Extract the (x, y) coordinate from the center of the cell holding the provided text.  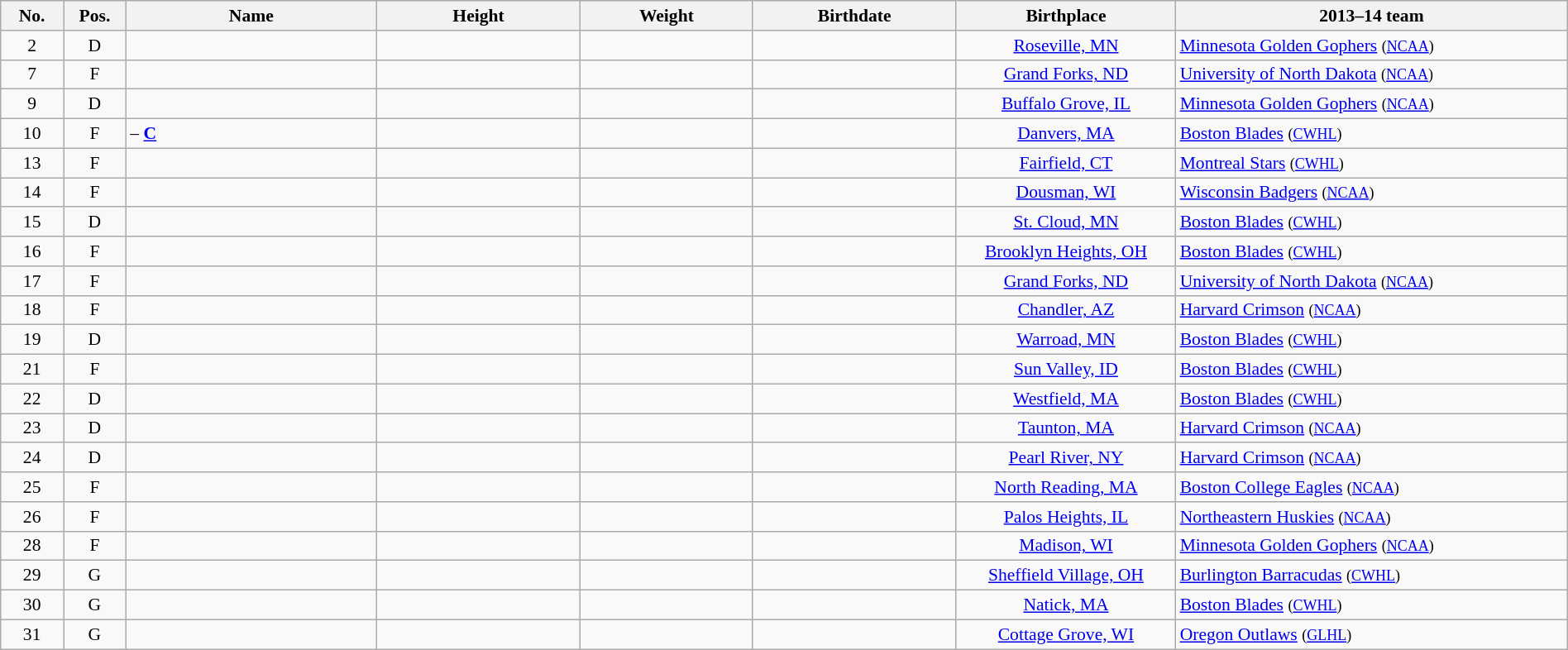
23 (32, 428)
North Reading, MA (1065, 487)
Madison, WI (1065, 546)
Chandler, AZ (1065, 310)
Palos Heights, IL (1065, 517)
Taunton, MA (1065, 428)
14 (32, 193)
Cottage Grove, WI (1065, 634)
15 (32, 222)
St. Cloud, MN (1065, 222)
21 (32, 370)
Wisconsin Badgers (NCAA) (1372, 193)
Height (478, 16)
Birthdate (854, 16)
2013–14 team (1372, 16)
Boston College Eagles (NCAA) (1372, 487)
18 (32, 310)
Weight (667, 16)
Montreal Stars (CWHL) (1372, 163)
Oregon Outlaws (GLHL) (1372, 634)
Name (251, 16)
25 (32, 487)
Pearl River, NY (1065, 458)
Buffalo Grove, IL (1065, 104)
– C (251, 134)
31 (32, 634)
Burlington Barracudas (CWHL) (1372, 576)
Brooklyn Heights, OH (1065, 251)
2 (32, 45)
Sun Valley, ID (1065, 370)
24 (32, 458)
Dousman, WI (1065, 193)
10 (32, 134)
Danvers, MA (1065, 134)
29 (32, 576)
22 (32, 399)
28 (32, 546)
Fairfield, CT (1065, 163)
Natick, MA (1065, 605)
Sheffield Village, OH (1065, 576)
17 (32, 281)
Westfield, MA (1065, 399)
Warroad, MN (1065, 340)
9 (32, 104)
Pos. (95, 16)
7 (32, 74)
16 (32, 251)
13 (32, 163)
Northeastern Huskies (NCAA) (1372, 517)
30 (32, 605)
Birthplace (1065, 16)
Roseville, MN (1065, 45)
No. (32, 16)
19 (32, 340)
26 (32, 517)
